Return the [X, Y] coordinate for the center point of the cell that contains the specified text.  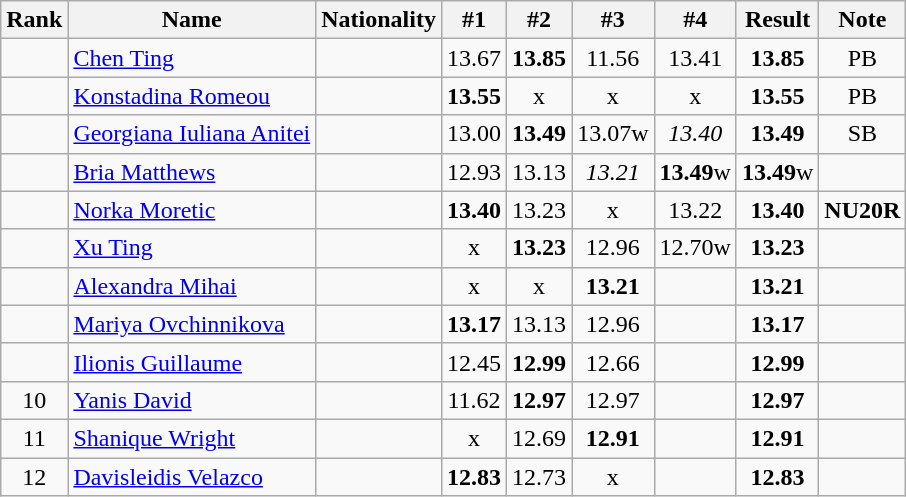
13.41 [695, 58]
12 [34, 477]
13.07w [613, 134]
Yanis David [192, 400]
Norka Moretic [192, 210]
#3 [613, 20]
12.93 [474, 172]
NU20R [862, 210]
Mariya Ovchinnikova [192, 324]
12.66 [613, 362]
12.45 [474, 362]
11.56 [613, 58]
10 [34, 400]
#1 [474, 20]
12.69 [540, 438]
13.67 [474, 58]
#4 [695, 20]
Xu Ting [192, 248]
13.22 [695, 210]
Konstadina Romeou [192, 96]
SB [862, 134]
Result [777, 20]
Shanique Wright [192, 438]
13.00 [474, 134]
Chen Ting [192, 58]
Name [192, 20]
Davisleidis Velazco [192, 477]
Rank [34, 20]
11 [34, 438]
11.62 [474, 400]
Alexandra Mihai [192, 286]
#2 [540, 20]
Note [862, 20]
12.70w [695, 248]
Nationality [379, 20]
12.73 [540, 477]
Ilionis Guillaume [192, 362]
Bria Matthews [192, 172]
Georgiana Iuliana Anitei [192, 134]
